Output the (x, y) coordinate of the center of the cell containing the given text.  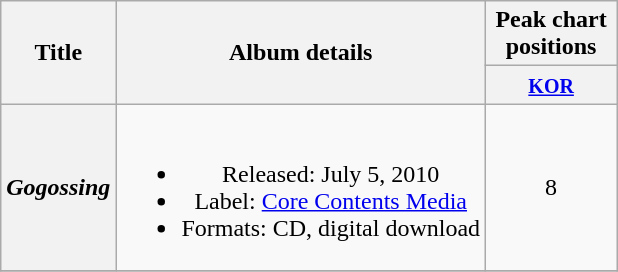
KOR (552, 85)
8 (552, 188)
Released: July 5, 2010Label: Core Contents MediaFormats: CD, digital download (301, 188)
Gogossing (58, 188)
Peak chart positions (552, 34)
Title (58, 52)
Album details (301, 52)
